Find where the given text appears and provide that cell's center as (X, Y) coordinate. 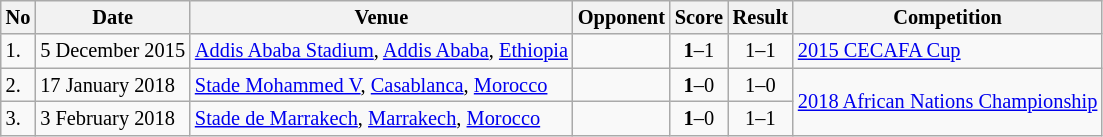
17 January 2018 (112, 85)
Date (112, 17)
Score (699, 17)
2018 African Nations Championship (948, 102)
Opponent (622, 17)
No (18, 17)
1. (18, 51)
2. (18, 85)
5 December 2015 (112, 51)
Venue (382, 17)
3. (18, 118)
Competition (948, 17)
Addis Ababa Stadium, Addis Ababa, Ethiopia (382, 51)
Result (760, 17)
Stade Mohammed V, Casablanca, Morocco (382, 85)
2015 CECAFA Cup (948, 51)
3 February 2018 (112, 118)
Stade de Marrakech, Marrakech, Morocco (382, 118)
